Pinpoint the cell where the given text exists, returning its [X, Y] midpoint coordinate. 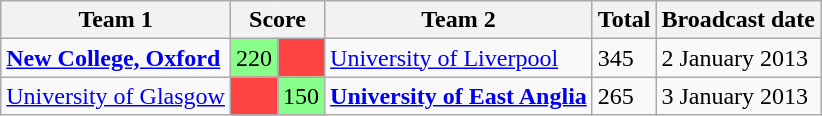
345 [624, 58]
3 January 2013 [738, 96]
220 [254, 58]
Team 2 [459, 20]
Team 1 [116, 20]
Total [624, 20]
2 January 2013 [738, 58]
University of Glasgow [116, 96]
150 [302, 96]
University of East Anglia [459, 96]
Score [277, 20]
University of Liverpool [459, 58]
265 [624, 96]
Broadcast date [738, 20]
New College, Oxford [116, 58]
